Capture the cell that displays the provided text and extract its (X, Y) central coordinate. 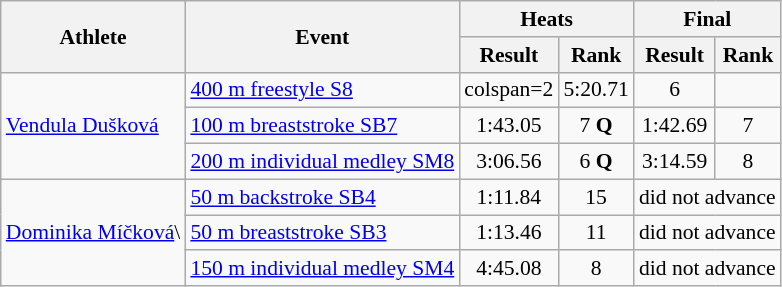
Vendula Dušková (94, 126)
1:11.84 (508, 197)
150 m individual medley SM4 (322, 269)
3:14.59 (674, 162)
colspan=2 (508, 90)
100 m breaststroke SB7 (322, 126)
200 m individual medley SM8 (322, 162)
1:42.69 (674, 126)
6 (674, 90)
50 m backstroke SB4 (322, 197)
3:06.56 (508, 162)
Athlete (94, 36)
Heats (546, 19)
400 m freestyle S8 (322, 90)
4:45.08 (508, 269)
7 (748, 126)
Final (708, 19)
50 m breaststroke SB3 (322, 233)
Event (322, 36)
15 (596, 197)
Dominika Míčková\ (94, 232)
11 (596, 233)
1:43.05 (508, 126)
6 Q (596, 162)
5:20.71 (596, 90)
1:13.46 (508, 233)
7 Q (596, 126)
